Capture the cell that displays the provided text and extract its (x, y) central coordinate. 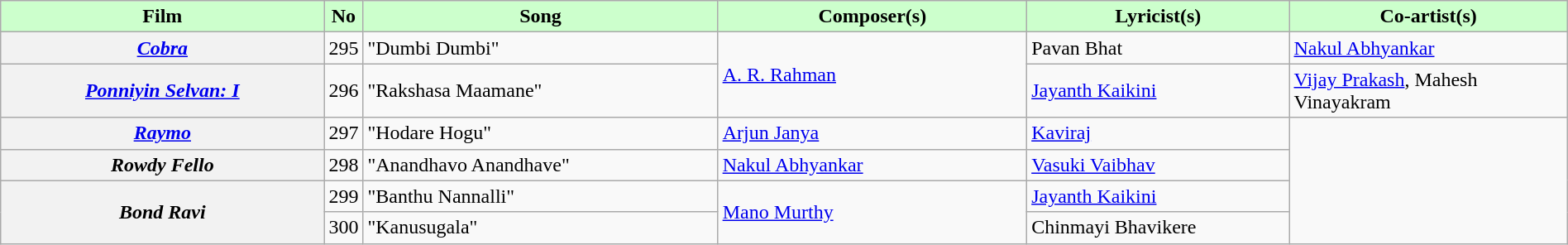
Pavan Bhat (1158, 48)
"Banthu Nannalli" (541, 196)
Co-artist(s) (1428, 17)
Vijay Prakash, Mahesh Vinayakram (1428, 91)
Lyricist(s) (1158, 17)
Composer(s) (872, 17)
Song (541, 17)
297 (344, 133)
"Anandhavo Anandhave" (541, 165)
295 (344, 48)
"Hodare Hogu" (541, 133)
"Dumbi Dumbi" (541, 48)
Rowdy Fello (162, 165)
Chinmayi Bhavikere (1158, 228)
Vasuki Vaibhav (1158, 165)
Raymo (162, 133)
298 (344, 165)
300 (344, 228)
Arjun Janya (872, 133)
A. R. Rahman (872, 74)
Cobra (162, 48)
Ponniyin Selvan: I (162, 91)
"Kanusugala" (541, 228)
"Rakshasa Maamane" (541, 91)
299 (344, 196)
Kaviraj (1158, 133)
Film (162, 17)
Bond Ravi (162, 212)
296 (344, 91)
No (344, 17)
Mano Murthy (872, 212)
